Scan for the cell matching the given text and deliver its (X, Y) coordinate at center. 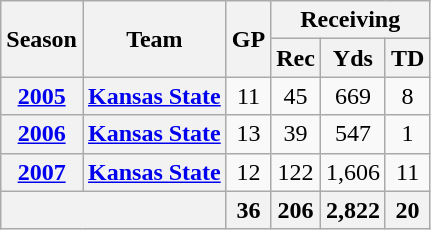
20 (407, 210)
2006 (42, 134)
13 (248, 134)
1,606 (352, 172)
8 (407, 96)
Rec (296, 58)
2005 (42, 96)
39 (296, 134)
1 (407, 134)
206 (296, 210)
45 (296, 96)
2,822 (352, 210)
12 (248, 172)
Yds (352, 58)
GP (248, 39)
122 (296, 172)
36 (248, 210)
Receiving (350, 20)
Team (154, 39)
547 (352, 134)
Season (42, 39)
TD (407, 58)
669 (352, 96)
2007 (42, 172)
